Capture the cell that displays the provided text and extract its (X, Y) central coordinate. 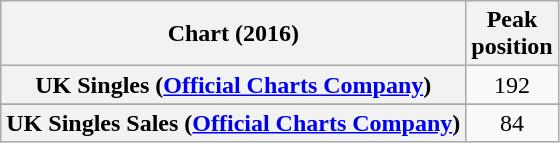
84 (512, 123)
Peakposition (512, 34)
UK Singles Sales (Official Charts Company) (234, 123)
192 (512, 85)
Chart (2016) (234, 34)
UK Singles (Official Charts Company) (234, 85)
